Pinpoint the cell where the given text exists, returning its (X, Y) midpoint coordinate. 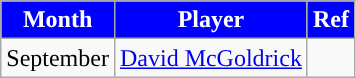
Player (210, 20)
Month (58, 20)
David McGoldrick (210, 58)
Ref (330, 20)
September (58, 58)
